Locate the cell with the specified text and output its [x, y] center coordinate. 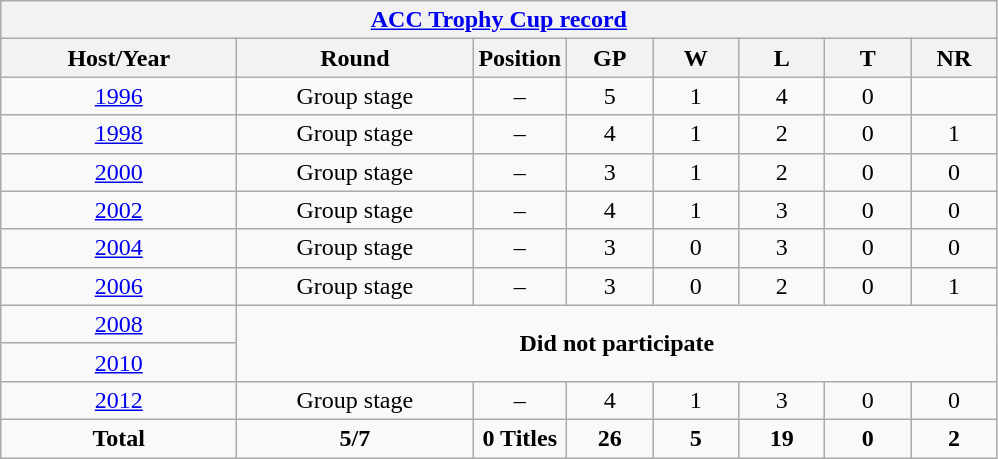
Total [119, 438]
2006 [119, 286]
GP [610, 58]
2002 [119, 210]
1998 [119, 134]
NR [954, 58]
W [696, 58]
T [868, 58]
2000 [119, 172]
Position [520, 58]
ACC Trophy Cup record [499, 20]
5/7 [355, 438]
2010 [119, 362]
26 [610, 438]
1996 [119, 96]
2012 [119, 400]
Host/Year [119, 58]
2004 [119, 248]
Round [355, 58]
2008 [119, 324]
0 Titles [520, 438]
Did not participate [617, 343]
19 [782, 438]
L [782, 58]
